Extract the [x, y] coordinate from the center of the cell holding the provided text.  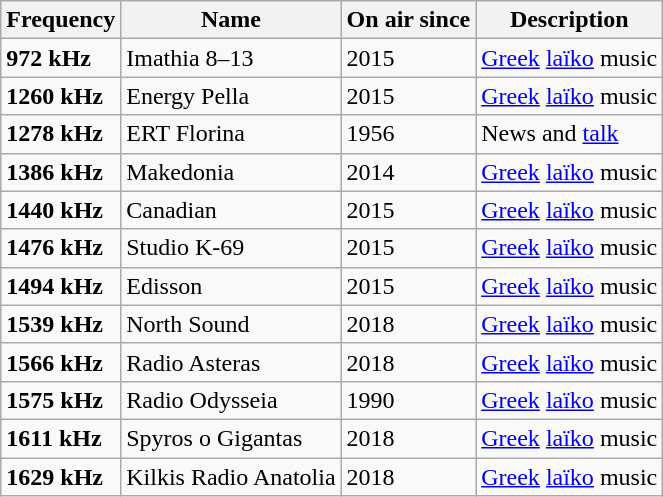
1494 kHz [61, 286]
News and talk [570, 134]
1476 kHz [61, 248]
2014 [408, 172]
1386 kHz [61, 172]
Spyros o Gigantas [231, 438]
1260 kHz [61, 96]
On air since [408, 20]
Frequency [61, 20]
Canadian [231, 210]
972 kHz [61, 58]
1575 kHz [61, 400]
Description [570, 20]
1278 kHz [61, 134]
1539 kHz [61, 324]
Radio Asteras [231, 362]
Name [231, 20]
1990 [408, 400]
Kilkis Radio Anatolia [231, 477]
Imathia 8–13 [231, 58]
North Sound [231, 324]
Studio K-69 [231, 248]
1956 [408, 134]
1611 kHz [61, 438]
1440 kHz [61, 210]
Radio Odysseia [231, 400]
Energy Pella [231, 96]
Edisson [231, 286]
1566 kHz [61, 362]
ERT Florina [231, 134]
1629 kHz [61, 477]
Makedonia [231, 172]
